Return the (X, Y) coordinate for the center point of the cell that contains the specified text.  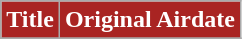
Original Airdate (150, 20)
Title (30, 20)
